Return [x, y] of the center of cell containing provided text 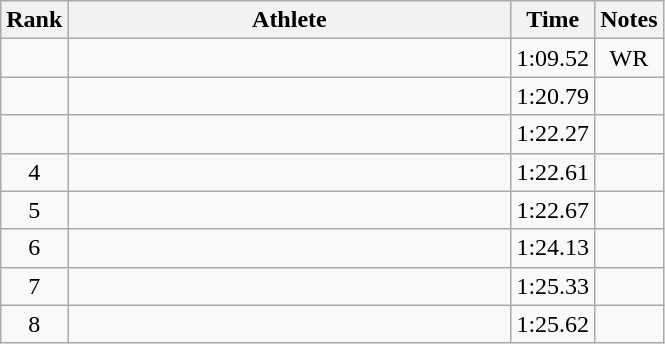
1:22.27 [553, 134]
1:20.79 [553, 96]
1:25.62 [553, 324]
4 [34, 172]
6 [34, 248]
Rank [34, 20]
Time [553, 20]
WR [629, 58]
1:09.52 [553, 58]
5 [34, 210]
1:22.67 [553, 210]
Notes [629, 20]
Athlete [290, 20]
1:24.13 [553, 248]
8 [34, 324]
1:25.33 [553, 286]
7 [34, 286]
1:22.61 [553, 172]
